Identify which cell holds the provided text, then report its (x, y) central coordinate. 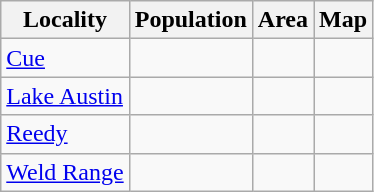
Locality (65, 20)
Cue (65, 58)
Reedy (65, 134)
Area (282, 20)
Weld Range (65, 172)
Lake Austin (65, 96)
Map (344, 20)
Population (190, 20)
